Identify which cell holds the provided text, then report its (x, y) central coordinate. 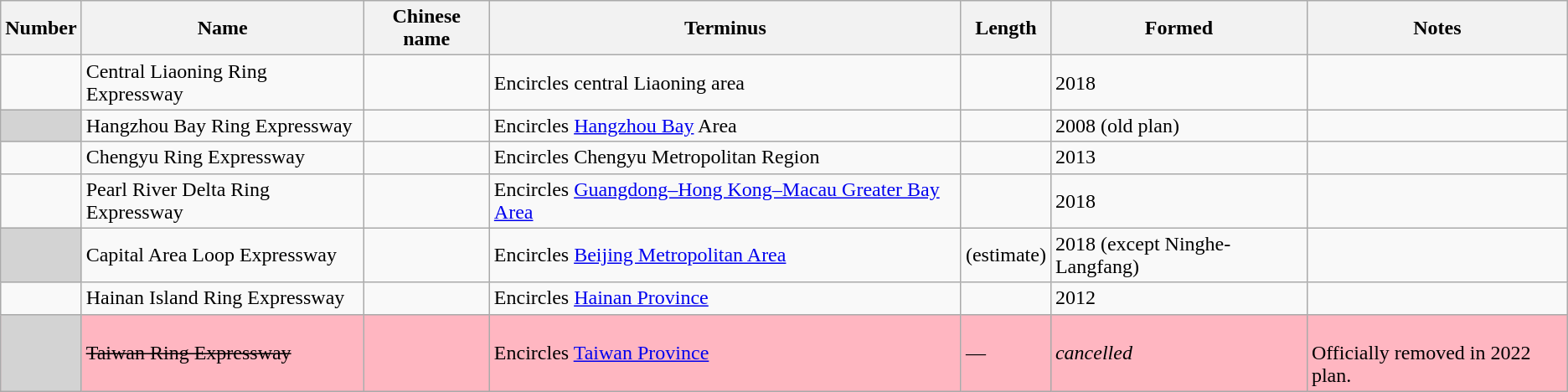
2018 (except Ninghe-Langfang) (1179, 255)
Length (1005, 28)
Chinese name (426, 28)
Central Liaoning Ring Expressway (223, 82)
2012 (1179, 298)
cancelled (1179, 353)
— (1005, 353)
Taiwan Ring Expressway (223, 353)
Hainan Island Ring Expressway (223, 298)
Officially removed in 2022 plan. (1437, 353)
Encircles Hangzhou Bay Area (725, 126)
Encircles central Liaoning area (725, 82)
2008 (old plan) (1179, 126)
Encircles Taiwan Province (725, 353)
Hangzhou Bay Ring Expressway (223, 126)
Name (223, 28)
Notes (1437, 28)
Number (41, 28)
Encircles Beijing Metropolitan Area (725, 255)
Encircles Guangdong–Hong Kong–Macau Greater Bay Area (725, 201)
(estimate) (1005, 255)
Encircles Hainan Province (725, 298)
Pearl River Delta Ring Expressway (223, 201)
Chengyu Ring Expressway (223, 157)
Encircles Chengyu Metropolitan Region (725, 157)
Formed (1179, 28)
Terminus (725, 28)
Capital Area Loop Expressway (223, 255)
2013 (1179, 157)
